Search for the cell housing the specified text and yield its (X, Y) center coordinate. 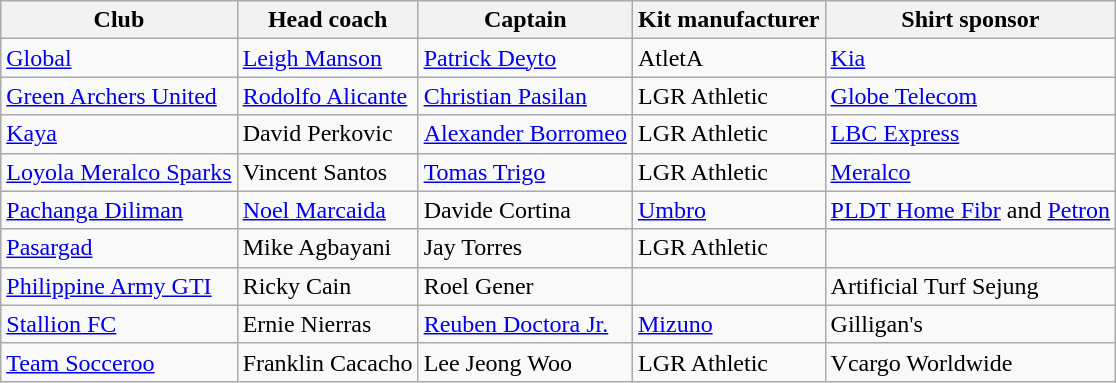
Head coach (328, 20)
PLDT Home Fibr and Petron (970, 210)
Franklin Cacacho (328, 362)
AtletA (728, 58)
Ricky Cain (328, 286)
Captain (525, 20)
Vincent Santos (328, 172)
Pachanga Diliman (119, 210)
Leigh Manson (328, 58)
Kaya (119, 134)
Globe Telecom (970, 96)
Artificial Turf Sejung (970, 286)
David Perkovic (328, 134)
Global (119, 58)
Pasargad (119, 248)
Rodolfo Alicante (328, 96)
Philippine Army GTI (119, 286)
Kit manufacturer (728, 20)
Club (119, 20)
Davide Cortina (525, 210)
Kia (970, 58)
Patrick Deyto (525, 58)
Roel Gener (525, 286)
Stallion FC (119, 324)
Umbro (728, 210)
Ernie Nierras (328, 324)
Vcargo Worldwide (970, 362)
Shirt sponsor (970, 20)
Meralco (970, 172)
Alexander Borromeo (525, 134)
Tomas Trigo (525, 172)
Green Archers United (119, 96)
Noel Marcaida (328, 210)
Reuben Doctora Jr. (525, 324)
Mike Agbayani (328, 248)
Loyola Meralco Sparks (119, 172)
Gilligan's (970, 324)
Team Socceroo (119, 362)
Christian Pasilan (525, 96)
LBC Express (970, 134)
Mizuno (728, 324)
Lee Jeong Woo (525, 362)
Jay Torres (525, 248)
